Capture the cell that displays the provided text and extract its [X, Y] central coordinate. 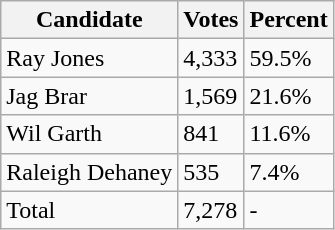
535 [211, 172]
4,333 [211, 58]
7.4% [288, 172]
- [288, 210]
11.6% [288, 134]
841 [211, 134]
59.5% [288, 58]
7,278 [211, 210]
1,569 [211, 96]
Wil Garth [90, 134]
Jag Brar [90, 96]
Candidate [90, 20]
Raleigh Dehaney [90, 172]
Total [90, 210]
21.6% [288, 96]
Percent [288, 20]
Votes [211, 20]
Ray Jones [90, 58]
